Identify which cell holds the provided text, then report its [X, Y] central coordinate. 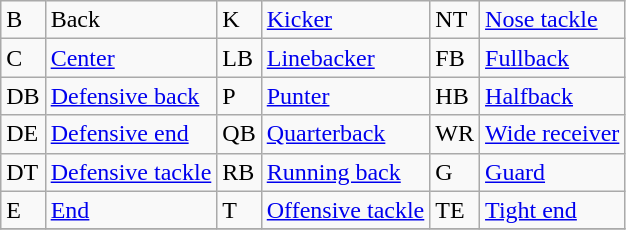
FB [455, 58]
LB [239, 58]
Running back [346, 172]
T [239, 210]
G [455, 172]
Punter [346, 96]
C [23, 58]
P [239, 96]
TE [455, 210]
Defensive back [131, 96]
End [131, 210]
Kicker [346, 20]
E [23, 210]
DT [23, 172]
Linebacker [346, 58]
NT [455, 20]
HB [455, 96]
Guard [552, 172]
Halfback [552, 96]
WR [455, 134]
K [239, 20]
Fullback [552, 58]
QB [239, 134]
DB [23, 96]
Defensive end [131, 134]
Quarterback [346, 134]
Center [131, 58]
B [23, 20]
Offensive tackle [346, 210]
RB [239, 172]
Nose tackle [552, 20]
Defensive tackle [131, 172]
Tight end [552, 210]
DE [23, 134]
Back [131, 20]
Wide receiver [552, 134]
